Capture the cell that displays the provided text and extract its [X, Y] central coordinate. 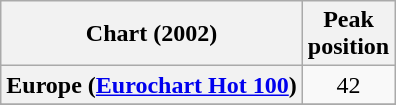
Peakposition [348, 34]
42 [348, 85]
Chart (2002) [152, 34]
Europe (Eurochart Hot 100) [152, 85]
